Return (x, y) of the center of cell containing provided text 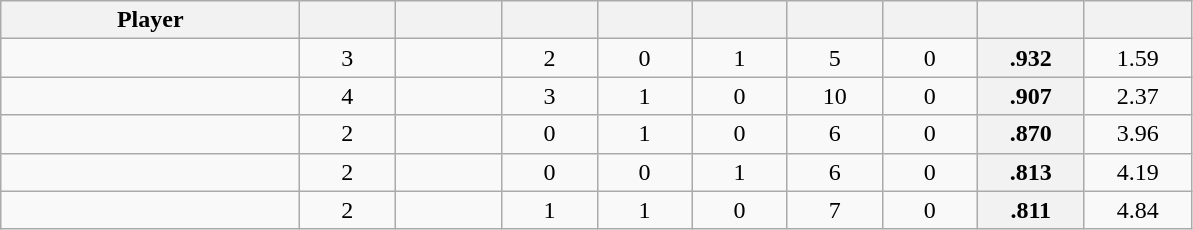
.932 (1030, 58)
Player (150, 20)
1.59 (1138, 58)
3.96 (1138, 134)
4.84 (1138, 210)
.870 (1030, 134)
2.37 (1138, 96)
4 (348, 96)
10 (834, 96)
7 (834, 210)
4.19 (1138, 172)
5 (834, 58)
.907 (1030, 96)
.813 (1030, 172)
.811 (1030, 210)
